Find where the given text appears and provide that cell's center as (x, y) coordinate. 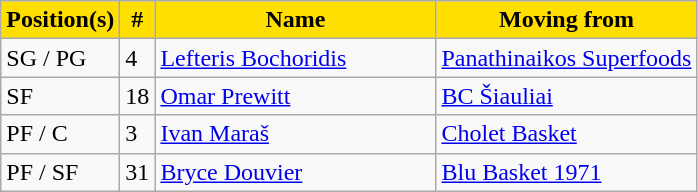
3 (138, 134)
Omar Prewitt (296, 96)
BC Šiauliai (566, 96)
31 (138, 172)
Position(s) (60, 20)
Blu Basket 1971 (566, 172)
# (138, 20)
Ivan Maraš (296, 134)
SF (60, 96)
SG / PG (60, 58)
Bryce Douvier (296, 172)
Moving from (566, 20)
Panathinaikos Superfoods (566, 58)
4 (138, 58)
PF / C (60, 134)
Lefteris Bochoridis (296, 58)
18 (138, 96)
PF / SF (60, 172)
Cholet Basket (566, 134)
Name (296, 20)
